Return (X, Y) of the center of cell containing provided text 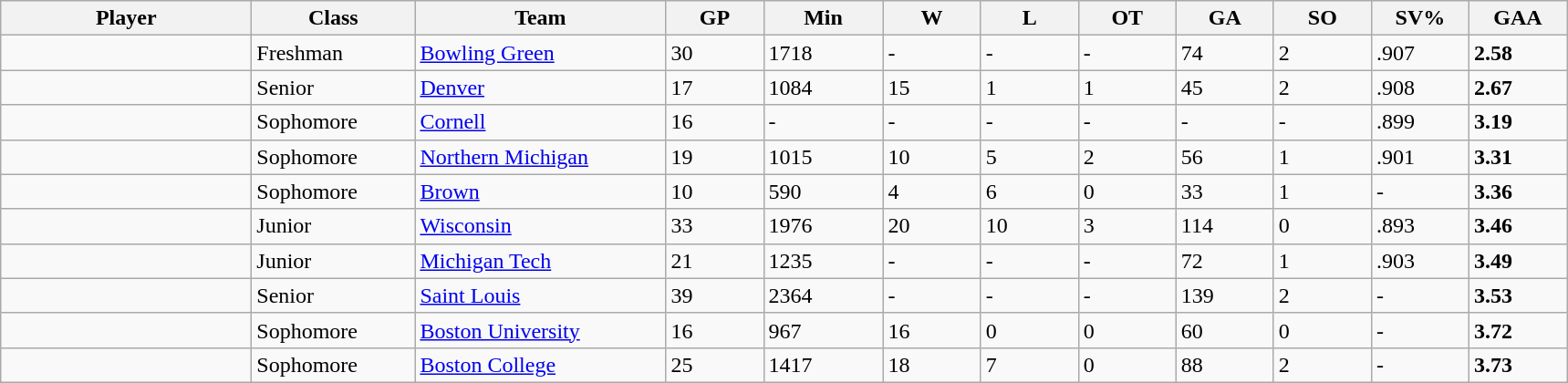
1718 (823, 53)
Boston College (540, 365)
4 (932, 191)
.899 (1419, 122)
.903 (1419, 261)
GAA (1518, 18)
15 (932, 88)
3.73 (1518, 365)
Michigan Tech (540, 261)
7 (1029, 365)
3.49 (1518, 261)
1084 (823, 88)
OT (1127, 18)
72 (1224, 261)
.901 (1419, 157)
3.53 (1518, 295)
3.46 (1518, 226)
1235 (823, 261)
Class (334, 18)
SO (1323, 18)
18 (932, 365)
GA (1224, 18)
Boston University (540, 330)
2.67 (1518, 88)
21 (715, 261)
590 (823, 191)
5 (1029, 157)
Northern Michigan (540, 157)
L (1029, 18)
25 (715, 365)
74 (1224, 53)
3.31 (1518, 157)
Saint Louis (540, 295)
39 (715, 295)
967 (823, 330)
2364 (823, 295)
.908 (1419, 88)
Cornell (540, 122)
139 (1224, 295)
1976 (823, 226)
Freshman (334, 53)
.907 (1419, 53)
1015 (823, 157)
Player (126, 18)
3 (1127, 226)
Wisconsin (540, 226)
20 (932, 226)
45 (1224, 88)
56 (1224, 157)
114 (1224, 226)
1417 (823, 365)
3.36 (1518, 191)
17 (715, 88)
Denver (540, 88)
Bowling Green (540, 53)
3.19 (1518, 122)
W (932, 18)
Brown (540, 191)
6 (1029, 191)
3.72 (1518, 330)
88 (1224, 365)
Min (823, 18)
SV% (1419, 18)
Team (540, 18)
30 (715, 53)
19 (715, 157)
GP (715, 18)
60 (1224, 330)
.893 (1419, 226)
2.58 (1518, 53)
